Locate the cell with the specified text and output its [x, y] center coordinate. 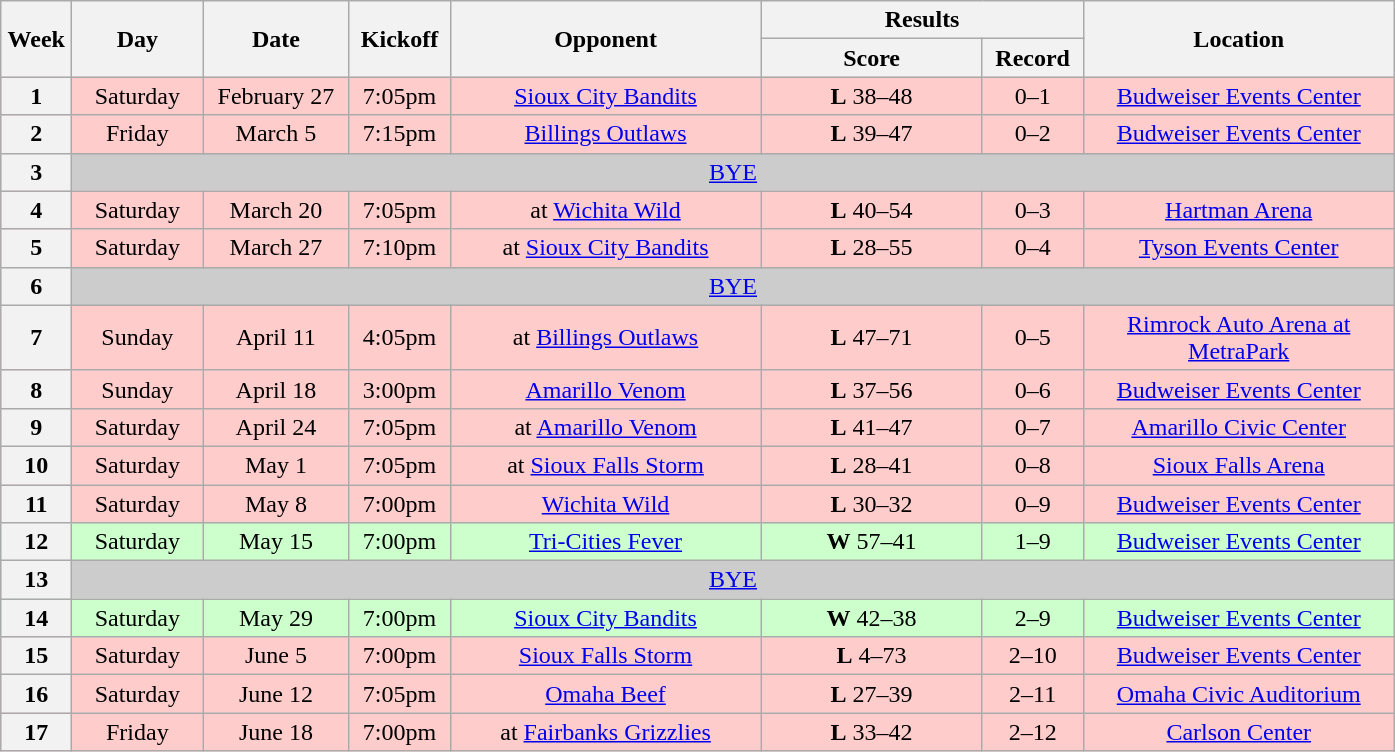
Tri-Cities Fever [606, 542]
Day [138, 39]
June 5 [276, 656]
Amarillo Civic Center [1238, 427]
0–4 [1032, 248]
Wichita Wild [606, 503]
Sioux Falls Storm [606, 656]
L 38–48 [872, 96]
March 5 [276, 134]
at Fairbanks Grizzlies [606, 732]
at Amarillo Venom [606, 427]
Results [922, 20]
Carlson Center [1238, 732]
2–10 [1032, 656]
7:15pm [400, 134]
11 [36, 503]
2 [36, 134]
4:05pm [400, 338]
0–8 [1032, 465]
Hartman Arena [1238, 210]
at Sioux City Bandits [606, 248]
L 41–47 [872, 427]
June 18 [276, 732]
June 12 [276, 694]
L 40–54 [872, 210]
5 [36, 248]
L 28–41 [872, 465]
L 30–32 [872, 503]
Score [872, 58]
0–3 [1032, 210]
W 42–38 [872, 618]
at Wichita Wild [606, 210]
Amarillo Venom [606, 389]
0–2 [1032, 134]
2–11 [1032, 694]
9 [36, 427]
at Billings Outlaws [606, 338]
Omaha Civic Auditorium [1238, 694]
L 4–73 [872, 656]
2–9 [1032, 618]
W 57–41 [872, 542]
May 1 [276, 465]
12 [36, 542]
L 28–55 [872, 248]
7 [36, 338]
L 47–71 [872, 338]
L 39–47 [872, 134]
April 18 [276, 389]
May 15 [276, 542]
Omaha Beef [606, 694]
15 [36, 656]
April 11 [276, 338]
L 37–56 [872, 389]
10 [36, 465]
Week [36, 39]
2–12 [1032, 732]
Date [276, 39]
Opponent [606, 39]
4 [36, 210]
16 [36, 694]
February 27 [276, 96]
Billings Outlaws [606, 134]
7:10pm [400, 248]
L 27–39 [872, 694]
at Sioux Falls Storm [606, 465]
March 27 [276, 248]
0–5 [1032, 338]
Kickoff [400, 39]
14 [36, 618]
L 33–42 [872, 732]
Rimrock Auto Arena at MetraPark [1238, 338]
8 [36, 389]
6 [36, 286]
0–6 [1032, 389]
3:00pm [400, 389]
Sioux Falls Arena [1238, 465]
17 [36, 732]
0–7 [1032, 427]
0–1 [1032, 96]
1–9 [1032, 542]
April 24 [276, 427]
May 29 [276, 618]
3 [36, 172]
1 [36, 96]
Location [1238, 39]
May 8 [276, 503]
13 [36, 580]
Tyson Events Center [1238, 248]
0–9 [1032, 503]
March 20 [276, 210]
Record [1032, 58]
